Output the (X, Y) coordinate of the center of the cell containing the given text.  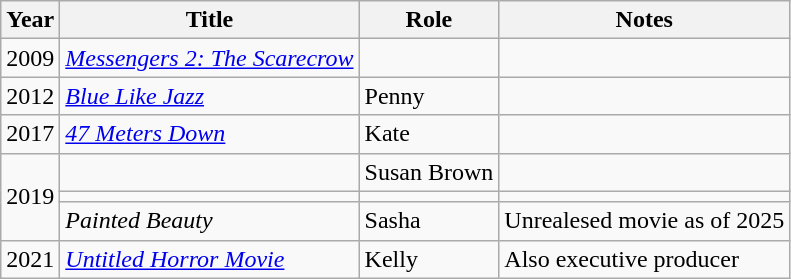
2009 (30, 58)
Kelly (429, 259)
Sasha (429, 221)
Blue Like Jazz (210, 96)
Also executive producer (644, 259)
Kate (429, 134)
Role (429, 20)
2019 (30, 196)
2021 (30, 259)
Title (210, 20)
Notes (644, 20)
Painted Beauty (210, 221)
Penny (429, 96)
47 Meters Down (210, 134)
Year (30, 20)
Untitled Horror Movie (210, 259)
Unrealesed movie as of 2025 (644, 221)
2017 (30, 134)
Susan Brown (429, 172)
2012 (30, 96)
Messengers 2: The Scarecrow (210, 58)
